Pinpoint the cell where the given text exists, returning its (x, y) midpoint coordinate. 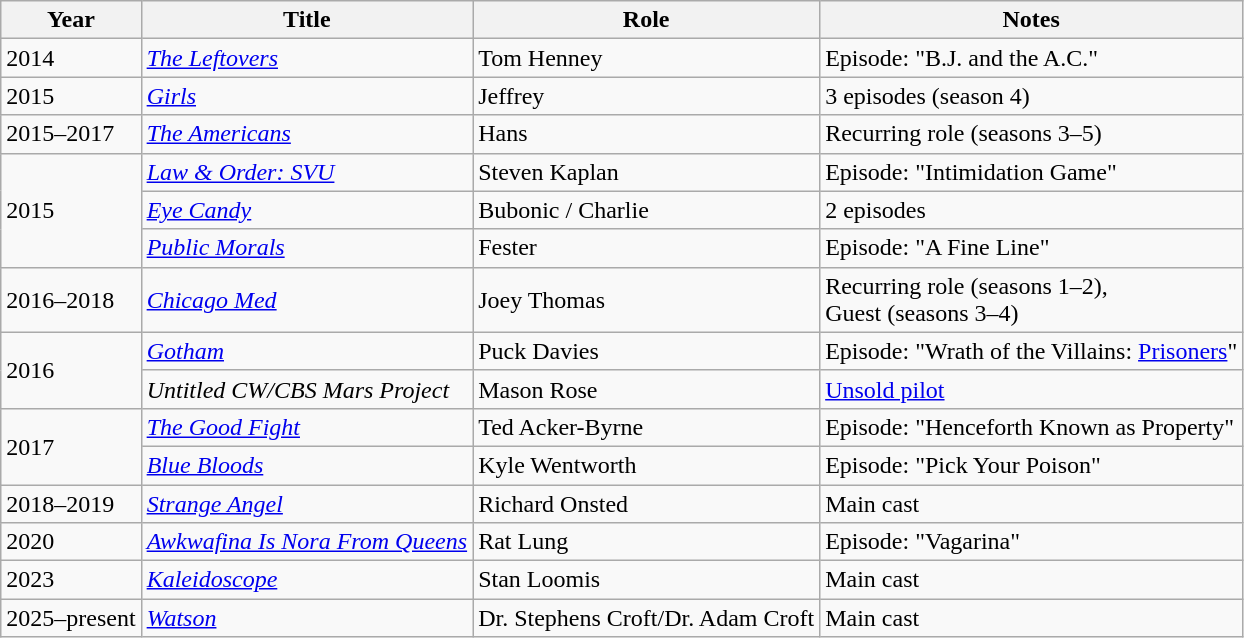
Recurring role (seasons 1–2),Guest (seasons 3–4) (1032, 300)
The Good Fight (307, 427)
Episode: "Henceforth Known as Property" (1032, 427)
Episode: "A Fine Line" (1032, 248)
Episode: "Pick Your Poison" (1032, 465)
Notes (1032, 20)
2014 (71, 58)
Rat Lung (646, 542)
Law & Order: SVU (307, 172)
Puck Davies (646, 351)
2016 (71, 370)
Episode: "Vagarina" (1032, 542)
2015–2017 (71, 134)
Steven Kaplan (646, 172)
Tom Henney (646, 58)
2020 (71, 542)
Jeffrey (646, 96)
2016–2018 (71, 300)
Title (307, 20)
Fester (646, 248)
Episode: "Wrath of the Villains: Prisoners" (1032, 351)
Episode: "B.J. and the A.C." (1032, 58)
Recurring role (seasons 3–5) (1032, 134)
2025–present (71, 618)
Watson (307, 618)
Untitled CW/CBS Mars Project (307, 389)
Bubonic / Charlie (646, 210)
Blue Bloods (307, 465)
Strange Angel (307, 503)
Girls (307, 96)
The Leftovers (307, 58)
2018–2019 (71, 503)
Unsold pilot (1032, 389)
Chicago Med (307, 300)
Year (71, 20)
Ted Acker-Byrne (646, 427)
Kaleidoscope (307, 580)
2 episodes (1032, 210)
Richard Onsted (646, 503)
Episode: "Intimidation Game" (1032, 172)
Mason Rose (646, 389)
Gotham (307, 351)
Dr. Stephens Croft/Dr. Adam Croft (646, 618)
Public Morals (307, 248)
2023 (71, 580)
Eye Candy (307, 210)
Kyle Wentworth (646, 465)
The Americans (307, 134)
Hans (646, 134)
2017 (71, 446)
Stan Loomis (646, 580)
Role (646, 20)
Joey Thomas (646, 300)
Awkwafina Is Nora From Queens (307, 542)
3 episodes (season 4) (1032, 96)
